For the text-containing cell, return its midpoint in [X, Y] coordinate format. 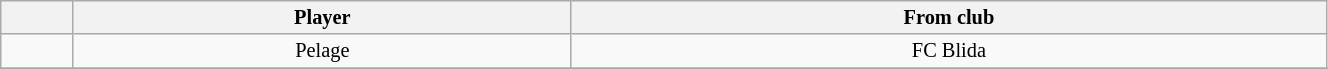
From club [948, 17]
Pelage [322, 51]
Player [322, 17]
FC Blida [948, 51]
